Find where the given text appears and provide that cell's center as [x, y] coordinate. 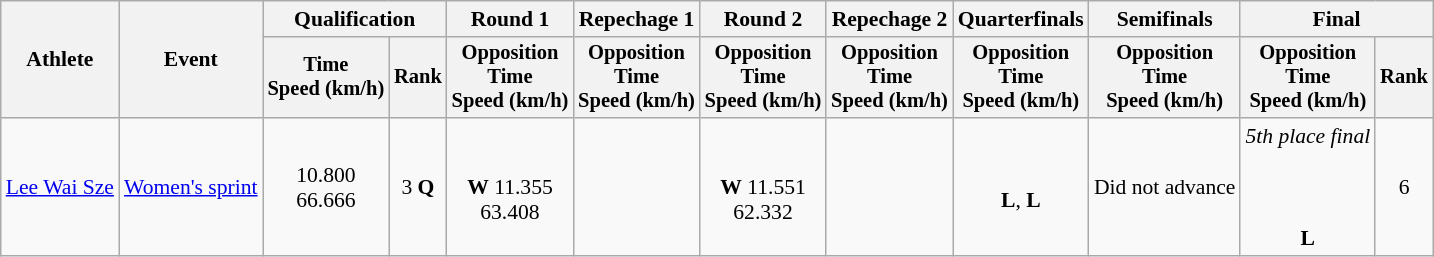
Round 1 [510, 19]
Semifinals [1165, 19]
Did not advance [1165, 187]
5th place finalL [1308, 187]
Event [191, 60]
Final [1336, 19]
W 11.55162.332 [764, 187]
L, L [1021, 187]
W 11.35563.408 [510, 187]
Athlete [60, 60]
Round 2 [764, 19]
Repechage 2 [890, 19]
3 Q [418, 187]
Qualification [355, 19]
Repechage 1 [636, 19]
TimeSpeed (km/h) [326, 78]
6 [1404, 187]
Quarterfinals [1021, 19]
Women's sprint [191, 187]
Lee Wai Sze [60, 187]
10.80066.666 [326, 187]
